Return [X, Y] of the center of cell containing provided text 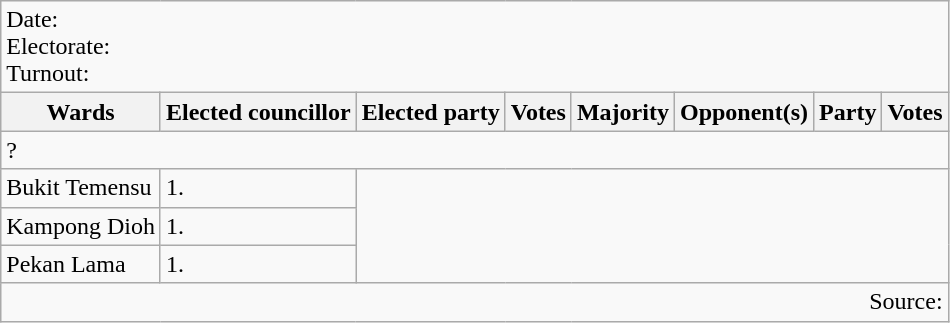
Source: [474, 302]
Elected party [430, 112]
Opponent(s) [744, 112]
Elected councillor [258, 112]
Kampong Dioh [81, 226]
Date: Electorate: Turnout: [474, 47]
Party [848, 112]
Bukit Temensu [81, 188]
Pekan Lama [81, 264]
Wards [81, 112]
? [474, 150]
Majority [622, 112]
